Extract the (x, y) coordinate from the center of the cell holding the provided text.  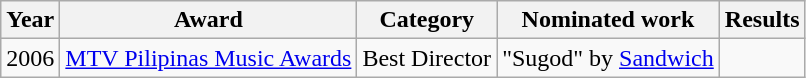
Nominated work (608, 20)
MTV Pilipinas Music Awards (208, 58)
Category (427, 20)
2006 (30, 58)
Results (762, 20)
Year (30, 20)
"Sugod" by Sandwich (608, 58)
Award (208, 20)
Best Director (427, 58)
